Find where the given text appears and provide that cell's center as [x, y] coordinate. 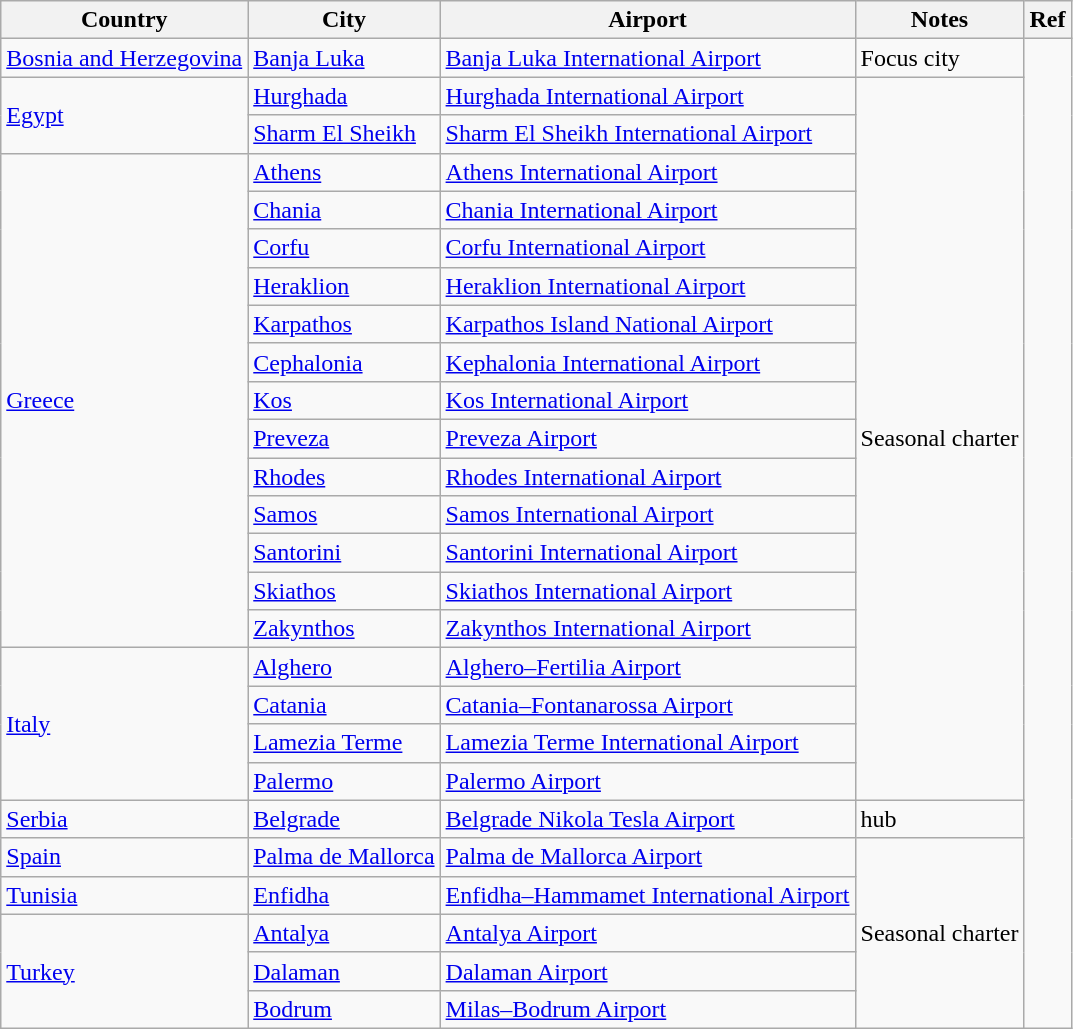
Belgrade [344, 819]
Sharm El Sheikh International Airport [648, 134]
Lamezia Terme International Airport [648, 743]
Bosnia and Herzegovina [124, 58]
Tunisia [124, 895]
Palermo [344, 781]
Samos [344, 515]
Rhodes International Airport [648, 477]
hub [940, 819]
Heraklion International Airport [648, 286]
Preveza Airport [648, 438]
Karpathos Island National Airport [648, 324]
Greece [124, 400]
Catania [344, 705]
Belgrade Nikola Tesla Airport [648, 819]
Kos International Airport [648, 400]
Italy [124, 724]
Palma de Mallorca Airport [648, 857]
Athens International Airport [648, 172]
Kos [344, 400]
Palma de Mallorca [344, 857]
Palermo Airport [648, 781]
Chania [344, 210]
Athens [344, 172]
Corfu International Airport [648, 248]
Skiathos [344, 591]
Banja Luka [344, 58]
Preveza [344, 438]
Sharm El Sheikh [344, 134]
Egypt [124, 115]
Catania–Fontanarossa Airport [648, 705]
Chania International Airport [648, 210]
Turkey [124, 971]
Lamezia Terme [344, 743]
Enfidha [344, 895]
Serbia [124, 819]
Focus city [940, 58]
Milas–Bodrum Airport [648, 1009]
Corfu [344, 248]
Santorini [344, 553]
Dalaman [344, 971]
Bodrum [344, 1009]
Zakynthos International Airport [648, 629]
Samos International Airport [648, 515]
Alghero–Fertilia Airport [648, 667]
Karpathos [344, 324]
Country [124, 20]
Alghero [344, 667]
Banja Luka International Airport [648, 58]
Hurghada International Airport [648, 96]
Heraklion [344, 286]
Notes [940, 20]
Skiathos International Airport [648, 591]
Airport [648, 20]
Spain [124, 857]
Ref [1048, 20]
Santorini International Airport [648, 553]
Antalya Airport [648, 933]
Zakynthos [344, 629]
Cephalonia [344, 362]
Dalaman Airport [648, 971]
City [344, 20]
Enfidha–Hammamet International Airport [648, 895]
Antalya [344, 933]
Rhodes [344, 477]
Kephalonia International Airport [648, 362]
Hurghada [344, 96]
